Search for the cell housing the specified text and yield its (x, y) center coordinate. 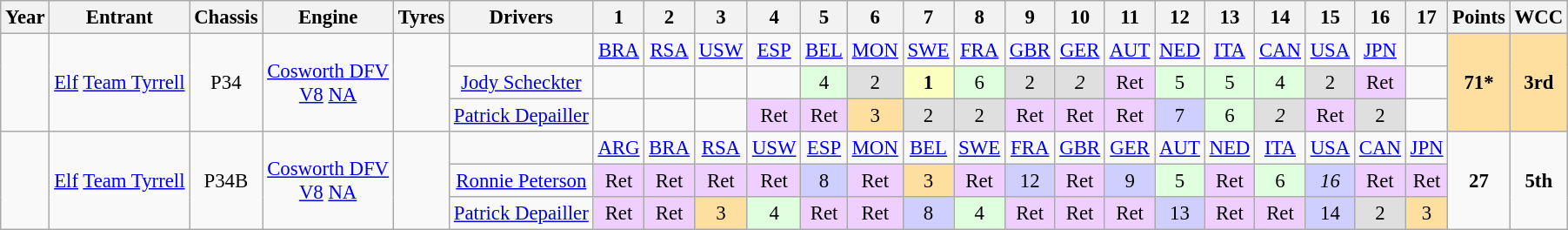
3rd (1538, 84)
Jody Scheckter (522, 83)
Engine (328, 17)
71* (1478, 84)
Year (25, 17)
P34 (226, 84)
Entrant (120, 17)
Drivers (522, 17)
P34B (226, 181)
27 (1478, 181)
WCC (1538, 17)
15 (1330, 17)
10 (1080, 17)
Points (1478, 17)
ARG (619, 148)
5th (1538, 181)
Ronnie Peterson (522, 181)
Tyres (421, 17)
11 (1129, 17)
Chassis (226, 17)
17 (1426, 17)
